For the text-containing cell, return its midpoint in (X, Y) coordinate format. 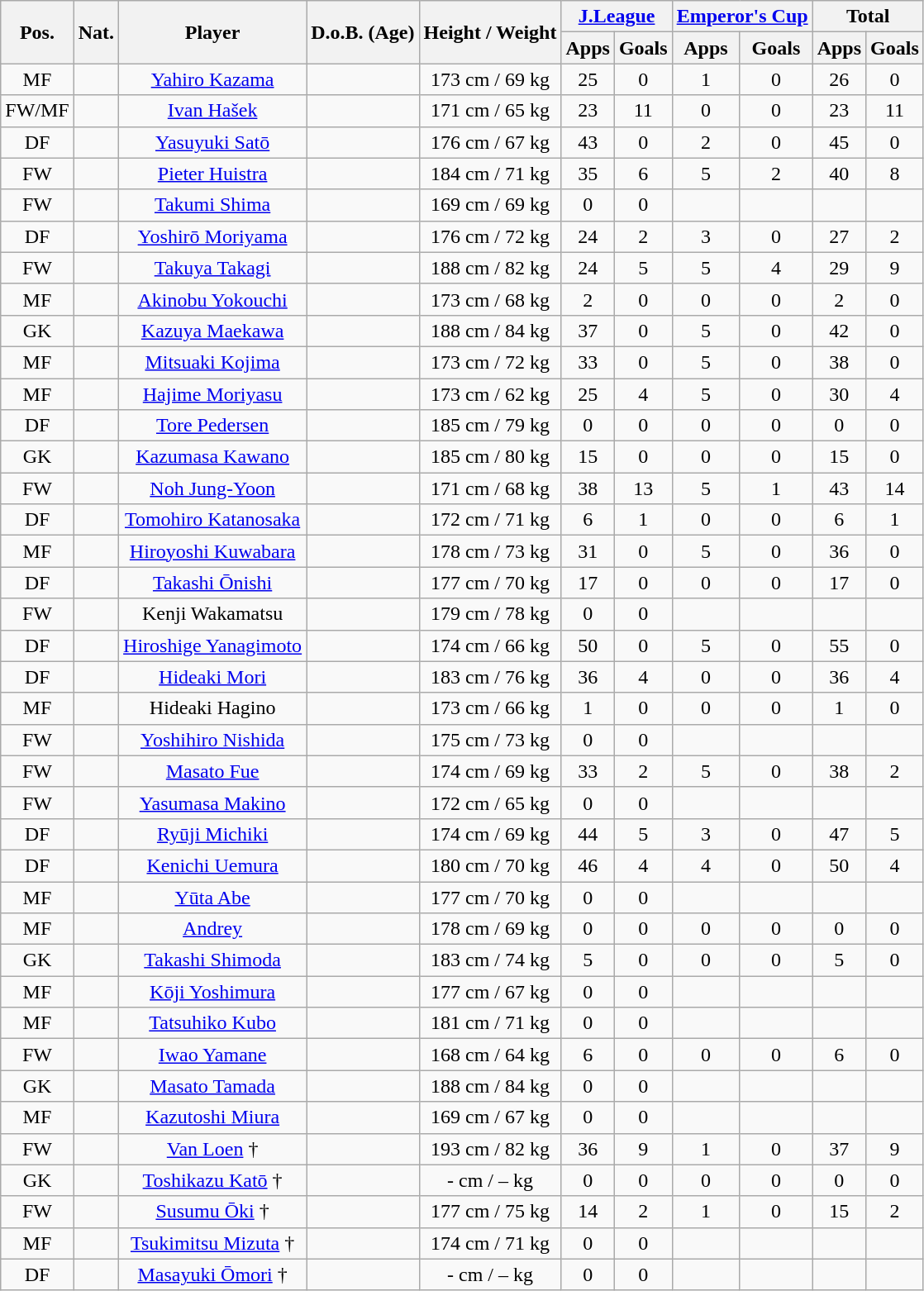
184 cm / 71 kg (490, 174)
Yasuyuki Satō (213, 142)
Pos. (37, 32)
Susumu Ōki † (213, 1212)
173 cm / 66 kg (490, 708)
Kazuya Maekawa (213, 331)
Iwao Yamane (213, 1055)
180 cm / 70 kg (490, 865)
35 (588, 174)
169 cm / 69 kg (490, 205)
Yasumasa Makino (213, 803)
Takumi Shima (213, 205)
185 cm / 79 kg (490, 426)
Ivan Hašek (213, 111)
Height / Weight (490, 32)
46 (588, 865)
193 cm / 82 kg (490, 1149)
Masato Fue (213, 771)
Kenichi Uemura (213, 865)
Tomohiro Katanosaka (213, 520)
Noh Jung-Yoon (213, 488)
Tatsuhiko Kubo (213, 1023)
181 cm / 71 kg (490, 1023)
Hideaki Mori (213, 677)
178 cm / 69 kg (490, 929)
Total (868, 17)
Hiroshige Yanagimoto (213, 645)
Kenji Wakamatsu (213, 614)
Player (213, 32)
Kazutoshi Miura (213, 1117)
Ryūji Michiki (213, 834)
Masayuki Ōmori † (213, 1274)
Mitsuaki Kojima (213, 362)
Yūta Abe (213, 897)
174 cm / 66 kg (490, 645)
Yahiro Kazama (213, 79)
55 (839, 645)
27 (839, 236)
J.League (617, 17)
Kazumasa Kawano (213, 457)
31 (588, 551)
Masato Tamada (213, 1086)
183 cm / 76 kg (490, 677)
FW/MF (37, 111)
Emperor's Cup (742, 17)
29 (839, 268)
173 cm / 68 kg (490, 299)
175 cm / 73 kg (490, 740)
169 cm / 67 kg (490, 1117)
Hiroyoshi Kuwabara (213, 551)
D.o.B. (Age) (363, 32)
176 cm / 72 kg (490, 236)
Yoshirō Moriyama (213, 236)
8 (895, 174)
173 cm / 69 kg (490, 79)
185 cm / 80 kg (490, 457)
Kōji Yoshimura (213, 992)
30 (839, 394)
178 cm / 73 kg (490, 551)
Takashi Shimoda (213, 960)
173 cm / 72 kg (490, 362)
Tsukimitsu Mizuta † (213, 1243)
Nat. (96, 32)
Toshikazu Katō † (213, 1180)
Takuya Takagi (213, 268)
188 cm / 82 kg (490, 268)
Yoshihiro Nishida (213, 740)
Takashi Ōnishi (213, 583)
176 cm / 67 kg (490, 142)
47 (839, 834)
42 (839, 331)
171 cm / 65 kg (490, 111)
44 (588, 834)
Hideaki Hagino (213, 708)
40 (839, 174)
177 cm / 67 kg (490, 992)
Akinobu Yokouchi (213, 299)
Tore Pedersen (213, 426)
Hajime Moriyasu (213, 394)
173 cm / 62 kg (490, 394)
177 cm / 75 kg (490, 1212)
13 (643, 488)
172 cm / 65 kg (490, 803)
172 cm / 71 kg (490, 520)
174 cm / 71 kg (490, 1243)
Van Loen † (213, 1149)
Pieter Huistra (213, 174)
179 cm / 78 kg (490, 614)
26 (839, 79)
168 cm / 64 kg (490, 1055)
171 cm / 68 kg (490, 488)
183 cm / 74 kg (490, 960)
Andrey (213, 929)
45 (839, 142)
